For the text-containing cell, return its midpoint in (x, y) coordinate format. 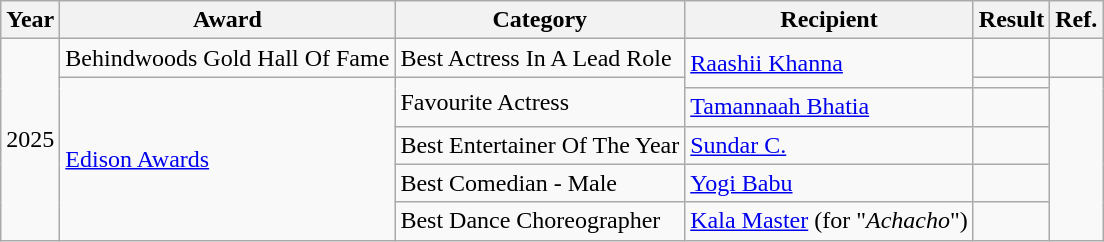
Yogi Babu (830, 183)
Raashii Khanna (830, 64)
Best Dance Choreographer (540, 221)
Best Comedian - Male (540, 183)
Kala Master (for "Achacho") (830, 221)
Best Entertainer Of The Year (540, 145)
Result (1011, 20)
Ref. (1076, 20)
Recipient (830, 20)
Best Actress In A Lead Role (540, 58)
Favourite Actress (540, 102)
Category (540, 20)
Tamannaah Bhatia (830, 107)
Sundar C. (830, 145)
2025 (30, 140)
Award (228, 20)
Behindwoods Gold Hall Of Fame (228, 58)
Year (30, 20)
Edison Awards (228, 158)
